Provide the (x, y) coordinate of the cell's center where the given text is located.  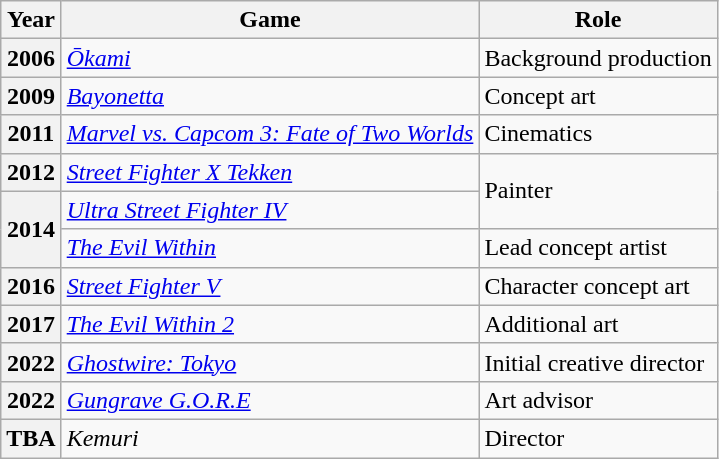
Cinematics (598, 134)
Concept art (598, 96)
Role (598, 20)
Street Fighter X Tekken (270, 172)
Marvel vs. Capcom 3: Fate of Two Worlds (270, 134)
Lead concept artist (598, 248)
2012 (31, 172)
2009 (31, 96)
Street Fighter V (270, 286)
2016 (31, 286)
TBA (31, 438)
Year (31, 20)
Kemuri (270, 438)
2014 (31, 229)
Director (598, 438)
Ghostwire: Tokyo (270, 362)
2017 (31, 324)
The Evil Within (270, 248)
Ōkami (270, 58)
Art advisor (598, 400)
The Evil Within 2 (270, 324)
Character concept art (598, 286)
Additional art (598, 324)
Ultra Street Fighter IV (270, 210)
Game (270, 20)
Gungrave G.O.R.E (270, 400)
Background production (598, 58)
2006 (31, 58)
Initial creative director (598, 362)
2011 (31, 134)
Bayonetta (270, 96)
Painter (598, 191)
